Scan for the cell matching the given text and deliver its [X, Y] coordinate at center. 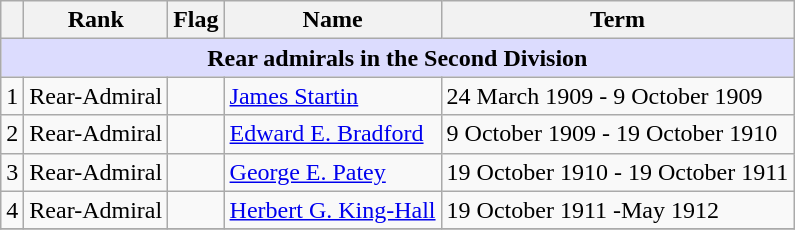
1 [12, 96]
George E. Patey [332, 172]
Term [618, 20]
Name [332, 20]
Rear admirals in the Second Division [398, 58]
19 October 1910 - 19 October 1911 [618, 172]
Rank [96, 20]
19 October 1911 -May 1912 [618, 210]
Edward E. Bradford [332, 134]
Herbert G. King-Hall [332, 210]
James Startin [332, 96]
24 March 1909 - 9 October 1909 [618, 96]
9 October 1909 - 19 October 1910 [618, 134]
2 [12, 134]
Flag [196, 20]
4 [12, 210]
3 [12, 172]
